Locate the cell with the specified text and output its [x, y] center coordinate. 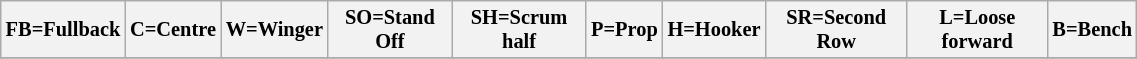
FB=Fullback [63, 29]
B=Bench [1092, 29]
L=Loose forward [977, 29]
H=Hooker [714, 29]
C=Centre [173, 29]
P=Prop [624, 29]
SR=Second Row [836, 29]
SO=Stand Off [390, 29]
SH=Scrum half [519, 29]
W=Winger [274, 29]
